Return [X, Y] of the center of cell containing provided text 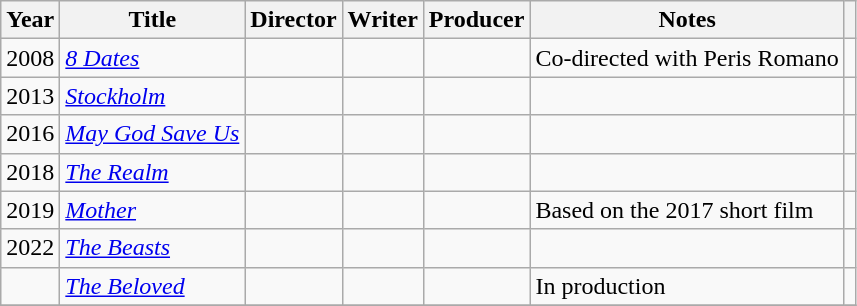
2008 [30, 58]
Based on the 2017 short film [687, 210]
2016 [30, 134]
2013 [30, 96]
The Beasts [152, 248]
2018 [30, 172]
Co-directed with Peris Romano [687, 58]
The Beloved [152, 286]
Stockholm [152, 96]
Writer [382, 20]
Mother [152, 210]
2019 [30, 210]
8 Dates [152, 58]
2022 [30, 248]
Year [30, 20]
Director [294, 20]
Notes [687, 20]
May God Save Us [152, 134]
The Realm [152, 172]
Producer [476, 20]
In production [687, 286]
Title [152, 20]
